Find where the given text appears and provide that cell's center as (x, y) coordinate. 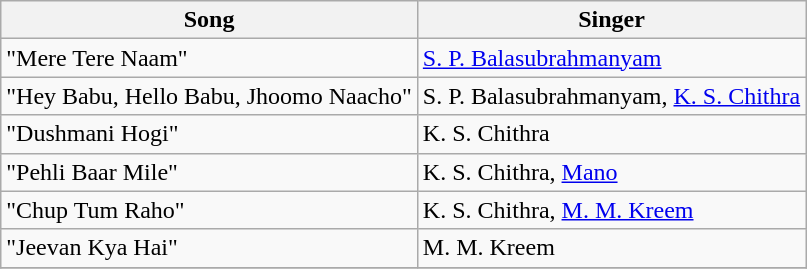
M. M. Kreem (611, 248)
Singer (611, 20)
S. P. Balasubrahmanyam, K. S. Chithra (611, 96)
Song (210, 20)
K. S. Chithra, Mano (611, 172)
"Chup Tum Raho" (210, 210)
"Mere Tere Naam" (210, 58)
S. P. Balasubrahmanyam (611, 58)
K. S. Chithra (611, 134)
"Pehli Baar Mile" (210, 172)
"Hey Babu, Hello Babu, Jhoomo Naacho" (210, 96)
"Dushmani Hogi" (210, 134)
"Jeevan Kya Hai" (210, 248)
K. S. Chithra, M. M. Kreem (611, 210)
